Detect which cell encompasses the target text, then output its [X, Y] center coordinate. 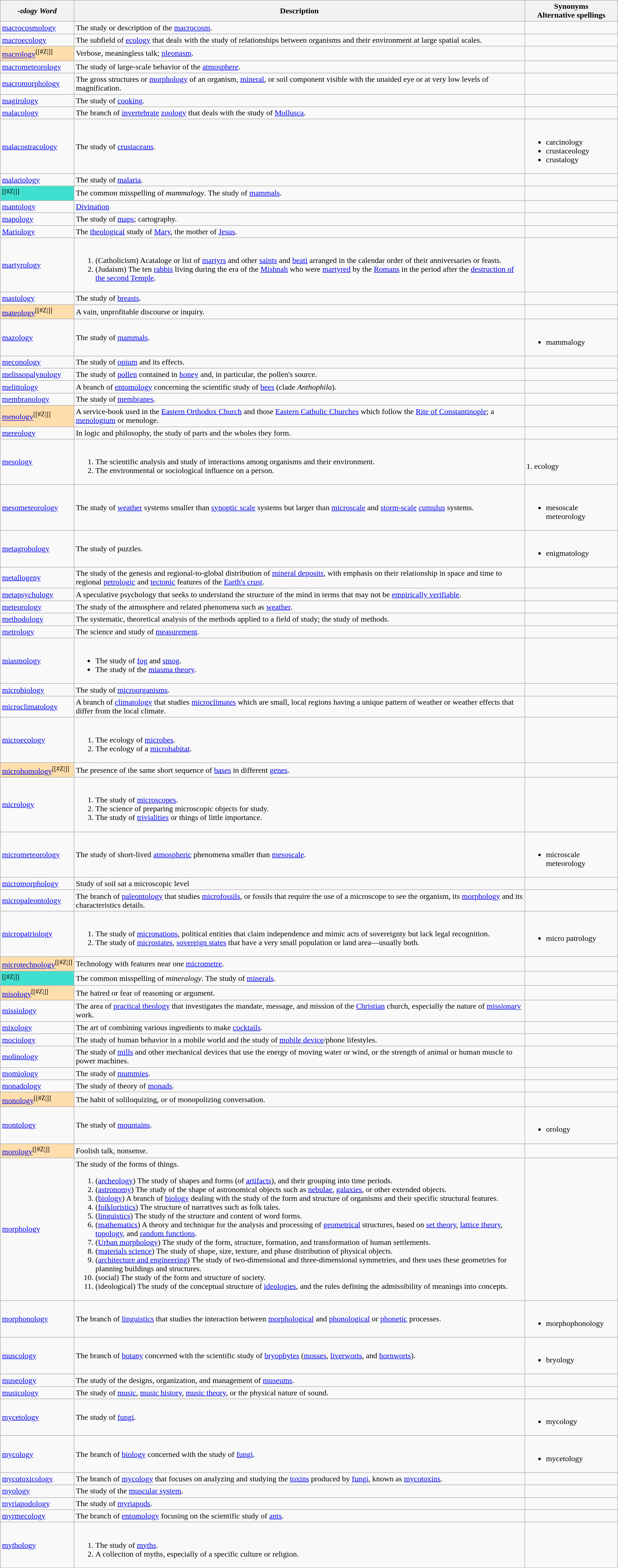
mastology [37, 298]
The ecology of microbes.The ecology of a microhabitat. [299, 740]
The area of practical theology that investigates the mandate, message, and mission of the Christian church, especially the nature of missionary work. [299, 1011]
A vain, unprofitable discourse or inquiry. [299, 312]
The study of pollen contained in honey and, in particular, the pollen's source. [299, 374]
The study of the muscular system. [299, 1491]
miasmology [37, 661]
mixology [37, 1028]
meconology [37, 362]
monadology [37, 1086]
The presence of the same short sequence of bases in different genes. [299, 770]
The study of fungi. [299, 1417]
metrology [37, 632]
The study of microorganisms. [299, 690]
The study of myths.A collection of myths, especially of a specific culture or religion. [299, 1545]
methodology [37, 619]
The study of maps; cartography. [299, 219]
The scientific analysis and study of interactions among organisms and their environment.The environmental or sociological influence on a person. [299, 462]
1. ecology [571, 462]
myology [37, 1491]
The art of combining various ingredients to make cocktails. [299, 1028]
-ology Word [37, 11]
The study of theory of monads. [299, 1086]
The study of human behavior in a mobile world and the study of mobile device/phone lifestyles. [299, 1040]
The study or description of the macrocosm. [299, 28]
meteorology [37, 607]
melissopalynology [37, 374]
The study of malaria. [299, 180]
myriapodology [37, 1503]
micropaleontology [37, 900]
The branch of linguistics that studies the interaction between morphological and phonological or phonetic processes. [299, 1319]
mociology [37, 1040]
In logic and philosophy, the study of parts and the wholes they form. [299, 433]
The study of large-scale behavior of the atmosphere. [299, 67]
The branch of botany concerned with the scientific study of bryophytes (mosses, liverworts, and hornworts). [299, 1356]
melittology [37, 387]
morology[[#Z|]] [37, 1151]
microscale meteorology [571, 855]
The study of myriapods. [299, 1503]
The study of opium and its effects. [299, 362]
Study of soil sat a microscopic level [299, 884]
metapsychology [37, 595]
The subfield of ecology that deals with the study of relationships between organisms and their environment at large spatial scales. [299, 40]
malariology [37, 180]
micro patrology [571, 934]
The theological study of Mary, the mother of Jesus. [299, 232]
The branch of mycology that focuses on analyzing and studying the toxins produced by fungi, known as mycotoxins. [299, 1479]
Verbose, meaningless talk; pleonasm. [299, 53]
mythology [37, 1545]
microclimatology [37, 706]
mateology[[#Z|]] [37, 312]
Description [299, 11]
The habit of soliloquizing, or of monopolizing conversation. [299, 1099]
The common misspelling of mineralogy. The study of minerals. [299, 979]
mesology [37, 462]
malacology [37, 113]
The study of music, music history, music theory, or the physical nature of sound. [299, 1393]
micrometeorology [37, 855]
museology [37, 1380]
The systematic, theoretical analysis of the methods applied to a field of study; the study of methods. [299, 619]
metallogeny [37, 578]
micromorphology [37, 884]
The study of microscopes.The science of preparing microscopic objects for study.The study of trivialities or things of little importance. [299, 805]
morphophonology [571, 1319]
Technology with features near one micrometre. [299, 964]
The branch of entomology focusing on the scientific study of ants. [299, 1516]
morphonology [37, 1319]
A speculative psychology that seeks to understand the structure of the mind in terms that may not be empirically verifiable. [299, 595]
carcinologycrustaceologycrustalogy [571, 147]
A branch of entomology concerning the scientific study of bees (clade Anthophila). [299, 387]
mammalogy [571, 338]
macrology[[#Z|]] [37, 53]
macroecology [37, 40]
microecology [37, 740]
The study of breasts. [299, 298]
mycotoxicology [37, 1479]
momiology [37, 1073]
The hatred or fear of reasoning or argument. [299, 993]
muscology [37, 1356]
Foolish talk, nonsense. [299, 1151]
The branch of invertebrate zoology that deals with the study of Mollusca. [299, 113]
molinology [37, 1057]
The study of mammals. [299, 338]
orology [571, 1125]
martyrology [37, 265]
myrmecology [37, 1516]
The common misspelling of mammalogy. The study of mammals. [299, 194]
The study of crustaceans. [299, 147]
mazology [37, 338]
malacostracology [37, 147]
The study of cooking. [299, 101]
The study of puzzles. [299, 549]
bryology [571, 1356]
The study of membranes. [299, 399]
micrology [37, 805]
musicology [37, 1393]
macrocosmology [37, 28]
menology[[#Z|]] [37, 416]
microhomology[[#Z|]] [37, 770]
microbiology [37, 690]
mesoscale meteorology [571, 508]
The study of weather systems smaller than synoptic scale systems but larger than microscale and storm-scale cumulus systems. [299, 508]
Mariology [37, 232]
The gross structures or morphology of an organism, mineral, or soil component visible with the unaided eye or at very low levels of magnification. [299, 84]
monology[[#Z|]] [37, 1099]
enigmatology [571, 549]
The study of mummies. [299, 1073]
missiology [37, 1011]
magirology [37, 101]
mereology [37, 433]
metagrobology [37, 549]
montology [37, 1125]
The study of the atmosphere and related phenomena such as weather. [299, 607]
The study of mountains. [299, 1125]
mesometeorology [37, 508]
The science and study of measurement. [299, 632]
The study of fog and smog.The study of the miasma theory. [299, 661]
microtechnology[[#Z|]] [37, 964]
morphology [37, 1230]
mantology [37, 207]
macrometeorology [37, 67]
The study of the designs, organization, and management of museums. [299, 1380]
micropatriology [37, 934]
macromorphology [37, 84]
The branch of biology concerned with the study of fungi. [299, 1454]
misology[[#Z|]] [37, 993]
Divination [299, 207]
membranology [37, 399]
mapology [37, 219]
SynonymsAlternative spellings [571, 11]
The study of short-lived atmospheric phenomena smaller than mesoscale. [299, 855]
